Capture the cell that displays the provided text and extract its (x, y) central coordinate. 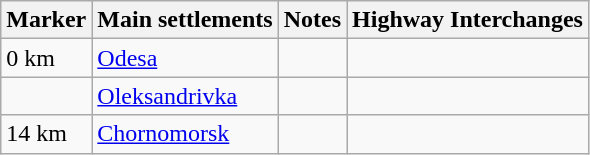
14 km (46, 134)
Highway Interchanges (468, 20)
Chornomorsk (185, 134)
Oleksandrivka (185, 96)
0 km (46, 58)
Notes (312, 20)
Main settlements (185, 20)
Marker (46, 20)
Odesa (185, 58)
